Return the (X, Y) coordinate for the center point of the cell that contains the specified text.  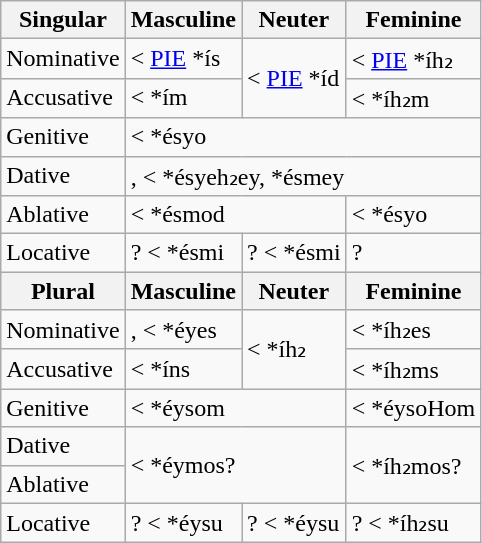
< *ím (183, 98)
? (414, 253)
? < *íh₂su (414, 523)
< *íh₂mos? (414, 465)
< *íns (183, 369)
< PIE *íd (294, 78)
< *íh₂ (294, 350)
< *ésmod (236, 215)
< PIE *ís (183, 59)
, < *ésyeh₂ey, *ésmey (303, 176)
, < *éyes (183, 330)
< *íh₂m (414, 98)
Plural (63, 291)
Singular (63, 20)
< PIE *íh₂ (414, 59)
< *íh₂ms (414, 369)
< *éysom (236, 408)
< *íh₂es (414, 330)
< *éysoHom (414, 408)
< *éymos? (236, 465)
